Output the (x, y) coordinate of the center of the cell containing the given text.  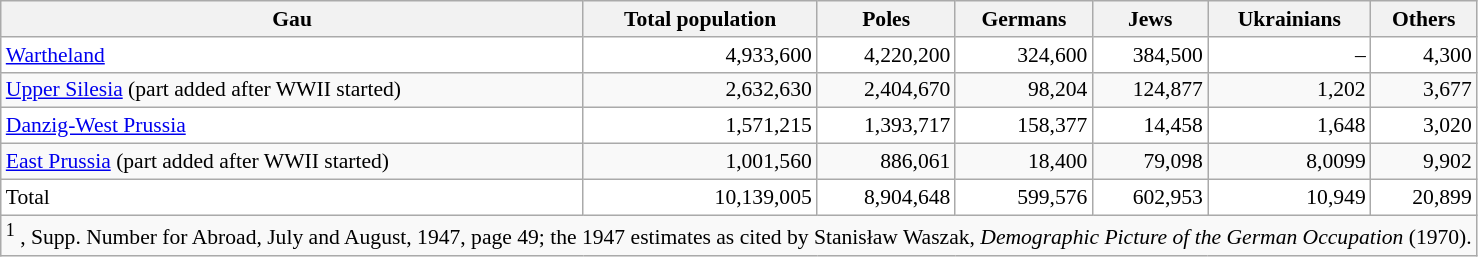
Ukrainians (1290, 19)
2,632,630 (700, 90)
Upper Silesia (part added after WWII started) (292, 90)
602,953 (1150, 197)
4,933,600 (700, 55)
886,061 (886, 162)
4,220,200 (886, 55)
2,404,670 (886, 90)
10,139,005 (700, 197)
1,393,717 (886, 126)
3,677 (1424, 90)
599,576 (1024, 197)
124,877 (1150, 90)
8,904,648 (886, 197)
14,458 (1150, 126)
Gau (292, 19)
Others (1424, 19)
20,899 (1424, 197)
384,500 (1150, 55)
18,400 (1024, 162)
East Prussia (part added after WWII started) (292, 162)
3,020 (1424, 126)
79,098 (1150, 162)
Jews (1150, 19)
Wartheland (292, 55)
98,204 (1024, 90)
Danzig-West Prussia (292, 126)
324,600 (1024, 55)
Total (292, 197)
4,300 (1424, 55)
1,648 (1290, 126)
10,949 (1290, 197)
1,202 (1290, 90)
158,377 (1024, 126)
– (1290, 55)
Poles (886, 19)
8,0099 (1290, 162)
1,001,560 (700, 162)
1,571,215 (700, 126)
Germans (1024, 19)
Total population (700, 19)
9,902 (1424, 162)
